For the text-containing cell, return its midpoint in [x, y] coordinate format. 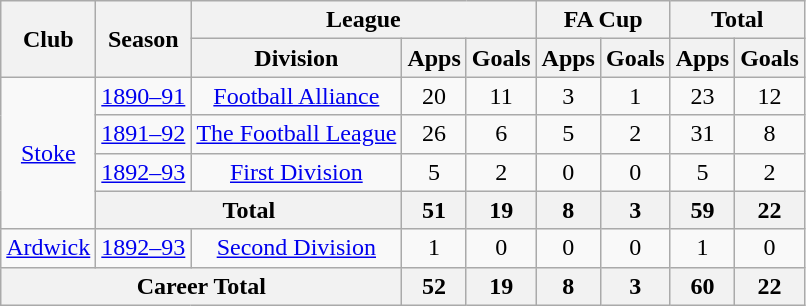
52 [434, 286]
FA Cup [603, 20]
Second Division [296, 248]
Career Total [202, 286]
Division [296, 58]
Club [48, 39]
Football Alliance [296, 96]
Season [144, 39]
23 [702, 96]
Stoke [48, 153]
12 [770, 96]
Ardwick [48, 248]
1890–91 [144, 96]
The Football League [296, 134]
26 [434, 134]
20 [434, 96]
60 [702, 286]
51 [434, 210]
11 [501, 96]
League [364, 20]
59 [702, 210]
6 [501, 134]
31 [702, 134]
1891–92 [144, 134]
First Division [296, 172]
